Find where the given text appears and provide that cell's center as (x, y) coordinate. 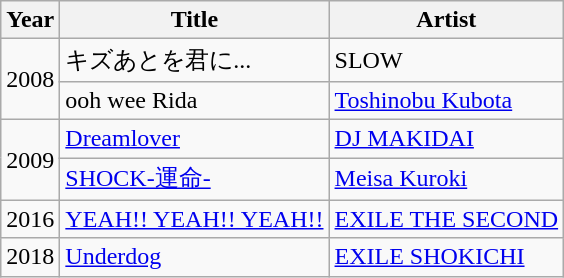
Underdog (194, 257)
EXILE THE SECOND (446, 219)
Dreamlover (194, 138)
ooh wee Rida (194, 100)
EXILE SHOKICHI (446, 257)
SLOW (446, 60)
キズあとを君に... (194, 60)
2009 (30, 160)
SHOCK-運命- (194, 180)
2018 (30, 257)
2016 (30, 219)
DJ MAKIDAI (446, 138)
Toshinobu Kubota (446, 100)
2008 (30, 80)
Meisa Kuroki (446, 180)
YEAH!! YEAH!! YEAH!! (194, 219)
Year (30, 20)
Artist (446, 20)
Title (194, 20)
